Return [x, y] of the center of cell containing provided text 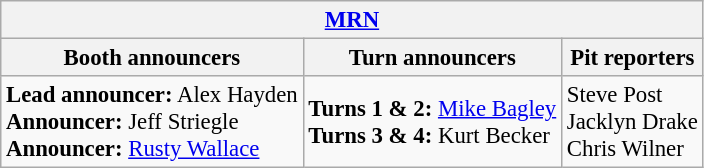
Turn announcers [432, 58]
MRN [352, 20]
Lead announcer: Alex HaydenAnnouncer: Jeff StriegleAnnouncer: Rusty Wallace [152, 122]
Turns 1 & 2: Mike BagleyTurns 3 & 4: Kurt Becker [432, 122]
Booth announcers [152, 58]
Pit reporters [633, 58]
Steve PostJacklyn DrakeChris Wilner [633, 122]
